Find where the given text appears and provide that cell's center as (X, Y) coordinate. 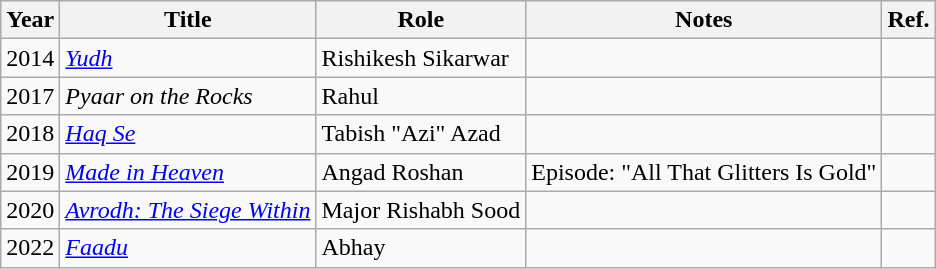
Yudh (188, 58)
Haq Se (188, 134)
Pyaar on the Rocks (188, 96)
Role (421, 20)
Abhay (421, 248)
Rahul (421, 96)
Rishikesh Sikarwar (421, 58)
Made in Heaven (188, 172)
Ref. (908, 20)
2019 (30, 172)
Tabish "Azi" Azad (421, 134)
Angad Roshan (421, 172)
2020 (30, 210)
Notes (704, 20)
Avrodh: The Siege Within (188, 210)
2017 (30, 96)
Title (188, 20)
Year (30, 20)
Episode: "All That Glitters Is Gold" (704, 172)
2014 (30, 58)
Major Rishabh Sood (421, 210)
2022 (30, 248)
2018 (30, 134)
Faadu (188, 248)
